Detect which cell encompasses the target text, then output its [x, y] center coordinate. 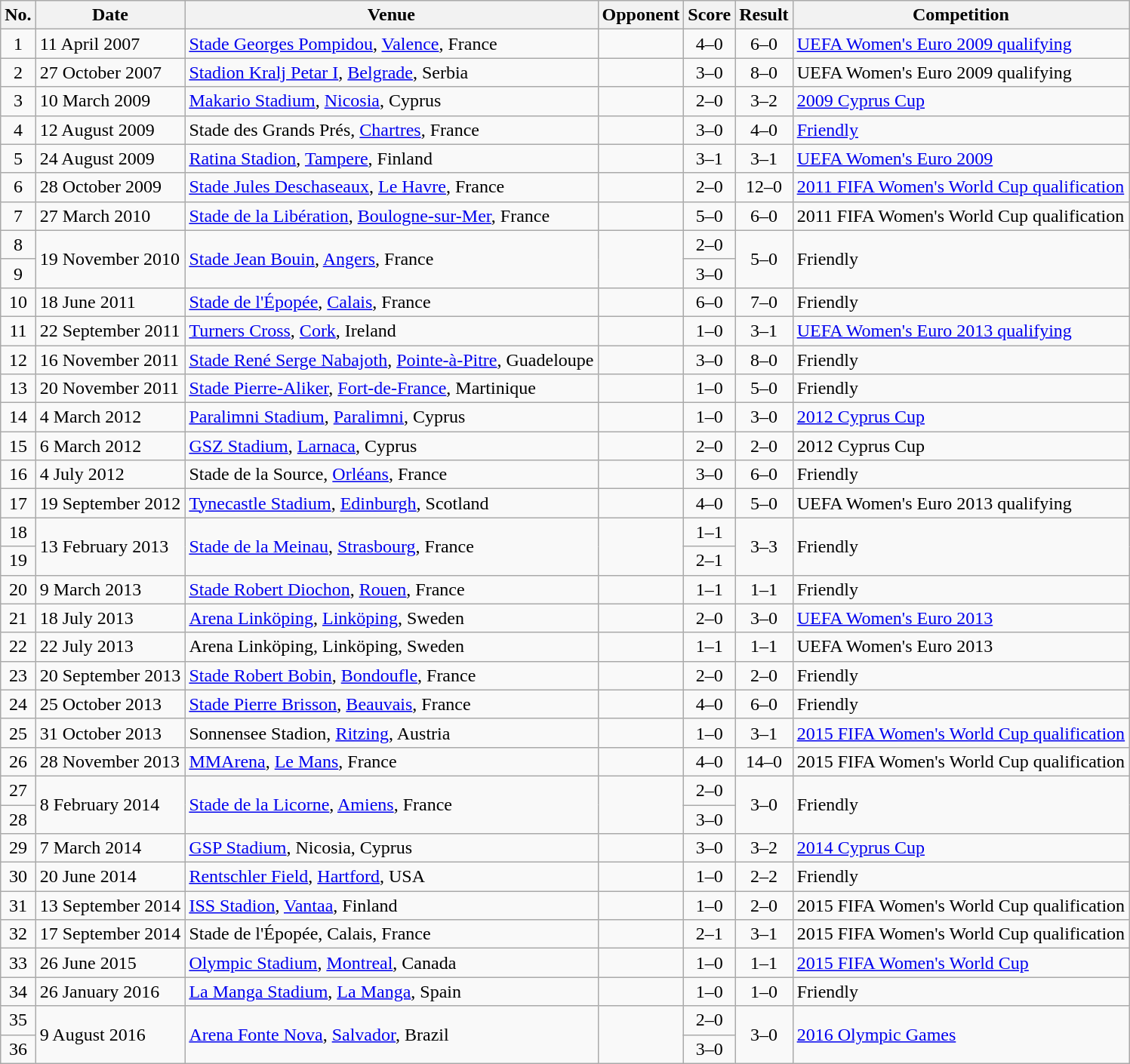
Stade Pierre-Aliker, Fort-de-France, Martinique [391, 389]
21 [18, 618]
20 November 2011 [110, 389]
22 July 2013 [110, 647]
18 July 2013 [110, 618]
14 [18, 417]
28 November 2013 [110, 761]
29 [18, 848]
2009 Cyprus Cup [961, 101]
27 March 2010 [110, 216]
23 [18, 675]
2 [18, 72]
10 [18, 302]
12 August 2009 [110, 130]
11 April 2007 [110, 44]
Stade Robert Diochon, Rouen, France [391, 589]
Stade de la Source, Orléans, France [391, 475]
Opponent [641, 15]
30 [18, 877]
15 [18, 446]
26 June 2015 [110, 963]
GSZ Stadium, Larnaca, Cyprus [391, 446]
12–0 [764, 187]
2015 FIFA Women's World Cup [961, 963]
16 [18, 475]
19 September 2012 [110, 503]
Score [710, 15]
6 [18, 187]
2–2 [764, 877]
8 [18, 244]
17 September 2014 [110, 934]
28 October 2009 [110, 187]
36 [18, 1049]
Venue [391, 15]
Result [764, 15]
3 [18, 101]
7–0 [764, 302]
Competition [961, 15]
31 [18, 906]
4 March 2012 [110, 417]
UEFA Women's Euro 2009 [961, 158]
Stade Robert Bobin, Bondoufle, France [391, 675]
25 [18, 733]
Stade Jean Bouin, Angers, France [391, 259]
Rentschler Field, Hartford, USA [391, 877]
35 [18, 1020]
Sonnensee Stadion, Ritzing, Austria [391, 733]
Stade Georges Pompidou, Valence, France [391, 44]
4 July 2012 [110, 475]
13 February 2013 [110, 546]
25 October 2013 [110, 704]
MMArena, Le Mans, France [391, 761]
4 [18, 130]
2014 Cyprus Cup [961, 848]
3–3 [764, 546]
Date [110, 15]
Arena Fonte Nova, Salvador, Brazil [391, 1035]
11 [18, 331]
Stade des Grands Prés, Chartres, France [391, 130]
9 [18, 273]
31 October 2013 [110, 733]
8 February 2014 [110, 804]
18 June 2011 [110, 302]
Stade Jules Deschaseaux, Le Havre, France [391, 187]
2016 Olympic Games [961, 1035]
19 [18, 561]
16 November 2011 [110, 360]
GSP Stadium, Nicosia, Cyprus [391, 848]
Stade de la Licorne, Amiens, France [391, 804]
20 June 2014 [110, 877]
20 [18, 589]
27 [18, 790]
14–0 [764, 761]
26 January 2016 [110, 992]
Olympic Stadium, Montreal, Canada [391, 963]
1 [18, 44]
27 October 2007 [110, 72]
24 [18, 704]
Stade René Serge Nabajoth, Pointe-à-Pitre, Guadeloupe [391, 360]
Stade de la Meinau, Strasbourg, France [391, 546]
Turners Cross, Cork, Ireland [391, 331]
7 March 2014 [110, 848]
6 March 2012 [110, 446]
9 August 2016 [110, 1035]
10 March 2009 [110, 101]
Ratina Stadion, Tampere, Finland [391, 158]
22 [18, 647]
34 [18, 992]
22 September 2011 [110, 331]
13 [18, 389]
18 [18, 532]
Stadion Kralj Petar I, Belgrade, Serbia [391, 72]
Stade Pierre Brisson, Beauvais, France [391, 704]
Tynecastle Stadium, Edinburgh, Scotland [391, 503]
Makario Stadium, Nicosia, Cyprus [391, 101]
Stade de la Libération, Boulogne-sur-Mer, France [391, 216]
9 March 2013 [110, 589]
19 November 2010 [110, 259]
28 [18, 819]
La Manga Stadium, La Manga, Spain [391, 992]
32 [18, 934]
26 [18, 761]
13 September 2014 [110, 906]
7 [18, 216]
24 August 2009 [110, 158]
Paralimni Stadium, Paralimni, Cyprus [391, 417]
17 [18, 503]
20 September 2013 [110, 675]
ISS Stadion, Vantaa, Finland [391, 906]
No. [18, 15]
33 [18, 963]
5 [18, 158]
12 [18, 360]
